Output the (X, Y) coordinate of the center of the cell containing the given text.  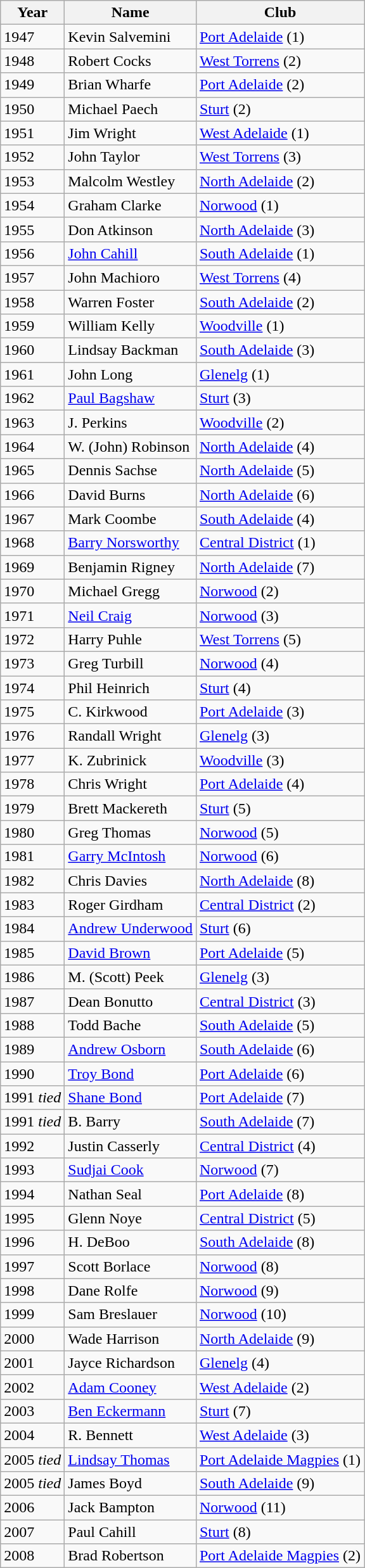
1997 (33, 1266)
1969 (33, 567)
Sturt (5) (280, 808)
Sturt (8) (280, 1532)
Michael Gregg (131, 591)
North Adelaide (8) (280, 881)
Mark Coombe (131, 519)
Troy Bond (131, 1074)
1986 (33, 977)
1959 (33, 326)
M. (Scott) Peek (131, 977)
Ben Eckermann (131, 1411)
Andrew Underwood (131, 929)
West Torrens (2) (280, 61)
1977 (33, 760)
South Adelaide (3) (280, 350)
1950 (33, 109)
Benjamin Rigney (131, 567)
Nathan Seal (131, 1194)
1981 (33, 857)
Greg Turbill (131, 663)
West Adelaide (1) (280, 133)
1983 (33, 905)
1947 (33, 37)
Robert Cocks (131, 61)
Port Adelaide (7) (280, 1098)
H. DeBoo (131, 1242)
Sturt (4) (280, 687)
1980 (33, 832)
Harry Puhle (131, 639)
Glenn Noye (131, 1218)
North Adelaide (5) (280, 471)
Lindsay Backman (131, 350)
Year (33, 13)
Jayce Richardson (131, 1363)
Brad Robertson (131, 1556)
North Adelaide (9) (280, 1339)
Norwood (7) (280, 1170)
Port Adelaide (3) (280, 712)
John Taylor (131, 157)
Shane Bond (131, 1098)
1963 (33, 423)
Greg Thomas (131, 832)
West Torrens (3) (280, 157)
Central District (1) (280, 543)
1990 (33, 1074)
C. Kirkwood (131, 712)
David Burns (131, 495)
Dennis Sachse (131, 471)
Port Adelaide Magpies (1) (280, 1459)
Warren Foster (131, 302)
1967 (33, 519)
South Adelaide (7) (280, 1122)
1962 (33, 398)
South Adelaide (1) (280, 253)
Paul Bagshaw (131, 398)
North Adelaide (4) (280, 447)
Sam Breslauer (131, 1315)
K. Zubrinick (131, 760)
Adam Cooney (131, 1387)
Randall Wright (131, 736)
John Cahill (131, 253)
Norwood (10) (280, 1315)
Dane Rolfe (131, 1291)
1966 (33, 495)
Neil Craig (131, 615)
Wade Harrison (131, 1339)
Port Adelaide (5) (280, 953)
1957 (33, 277)
Norwood (8) (280, 1266)
1994 (33, 1194)
Chris Wright (131, 784)
1975 (33, 712)
J. Perkins (131, 423)
1978 (33, 784)
Central District (4) (280, 1146)
John Long (131, 374)
Central District (5) (280, 1218)
Port Adelaide Magpies (2) (280, 1556)
Barry Norsworthy (131, 543)
West Torrens (5) (280, 639)
2003 (33, 1411)
Jim Wright (131, 133)
1973 (33, 663)
W. (John) Robinson (131, 447)
1972 (33, 639)
1998 (33, 1291)
1971 (33, 615)
Port Adelaide (6) (280, 1074)
South Adelaide (4) (280, 519)
James Boyd (131, 1484)
1954 (33, 205)
1993 (33, 1170)
1961 (33, 374)
Sturt (7) (280, 1411)
1987 (33, 1001)
William Kelly (131, 326)
1952 (33, 157)
Club (280, 13)
1974 (33, 687)
North Adelaide (6) (280, 495)
Norwood (4) (280, 663)
1979 (33, 808)
1953 (33, 181)
Woodville (1) (280, 326)
1965 (33, 471)
Woodville (3) (280, 760)
Graham Clarke (131, 205)
Justin Casserly (131, 1146)
Scott Borlace (131, 1266)
2000 (33, 1339)
North Adelaide (3) (280, 229)
Woodville (2) (280, 423)
Don Atkinson (131, 229)
1985 (33, 953)
1951 (33, 133)
Andrew Osborn (131, 1049)
Norwood (9) (280, 1291)
Port Adelaide (8) (280, 1194)
South Adelaide (9) (280, 1484)
Port Adelaide (2) (280, 85)
Roger Girdham (131, 905)
Kevin Salvemini (131, 37)
2007 (33, 1532)
Chris Davies (131, 881)
David Brown (131, 953)
Norwood (1) (280, 205)
West Torrens (4) (280, 277)
1956 (33, 253)
Sturt (6) (280, 929)
South Adelaide (5) (280, 1025)
Norwood (2) (280, 591)
1992 (33, 1146)
1996 (33, 1242)
Phil Heinrich (131, 687)
Port Adelaide (4) (280, 784)
Central District (2) (280, 905)
North Adelaide (7) (280, 567)
West Adelaide (3) (280, 1435)
2008 (33, 1556)
Norwood (3) (280, 615)
Sturt (2) (280, 109)
Lindsay Thomas (131, 1459)
1999 (33, 1315)
West Adelaide (2) (280, 1387)
North Adelaide (2) (280, 181)
1949 (33, 85)
2004 (33, 1435)
Name (131, 13)
Michael Paech (131, 109)
Glenelg (1) (280, 374)
South Adelaide (6) (280, 1049)
1968 (33, 543)
John Machioro (131, 277)
Glenelg (4) (280, 1363)
1989 (33, 1049)
2002 (33, 1387)
Malcolm Westley (131, 181)
Dean Bonutto (131, 1001)
1984 (33, 929)
Brett Mackereth (131, 808)
Norwood (6) (280, 857)
1976 (33, 736)
Norwood (5) (280, 832)
1995 (33, 1218)
R. Bennett (131, 1435)
1960 (33, 350)
Brian Wharfe (131, 85)
Jack Bampton (131, 1508)
1958 (33, 302)
Sturt (3) (280, 398)
2001 (33, 1363)
Central District (3) (280, 1001)
1988 (33, 1025)
Todd Bache (131, 1025)
South Adelaide (2) (280, 302)
Garry McIntosh (131, 857)
Norwood (11) (280, 1508)
1982 (33, 881)
2006 (33, 1508)
1948 (33, 61)
South Adelaide (8) (280, 1242)
1955 (33, 229)
B. Barry (131, 1122)
1970 (33, 591)
Sudjai Cook (131, 1170)
Paul Cahill (131, 1532)
Port Adelaide (1) (280, 37)
1964 (33, 447)
